Determine the [X, Y] coordinate at the center of the cell enclosing the given text.  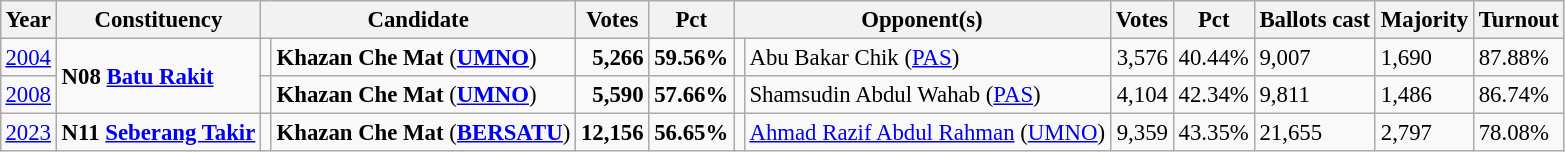
5,590 [612, 95]
Turnout [1518, 20]
59.56% [692, 57]
N11 Seberang Takir [158, 133]
9,359 [1142, 133]
Ahmad Razif Abdul Rahman (UMNO) [927, 133]
Majority [1424, 20]
43.35% [1214, 133]
5,266 [612, 57]
Abu Bakar Chik (PAS) [927, 57]
2008 [28, 95]
2004 [28, 57]
Opponent(s) [922, 20]
56.65% [692, 133]
57.66% [692, 95]
Year [28, 20]
Ballots cast [1314, 20]
21,655 [1314, 133]
3,576 [1142, 57]
87.88% [1518, 57]
Khazan Che Mat (BERSATU) [423, 133]
9,811 [1314, 95]
12,156 [612, 133]
78.08% [1518, 133]
2023 [28, 133]
Candidate [418, 20]
N08 Batu Rakit [158, 76]
Constituency [158, 20]
40.44% [1214, 57]
42.34% [1214, 95]
1,690 [1424, 57]
Shamsudin Abdul Wahab (PAS) [927, 95]
86.74% [1518, 95]
9,007 [1314, 57]
4,104 [1142, 95]
1,486 [1424, 95]
2,797 [1424, 133]
